Find where the given text appears and provide that cell's center as (x, y) coordinate. 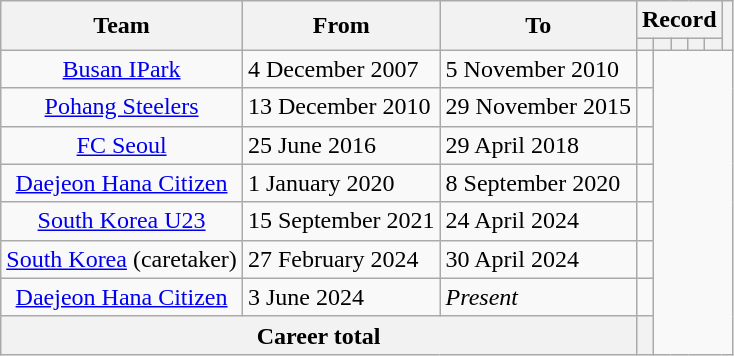
From (341, 26)
4 December 2007 (341, 69)
24 April 2024 (538, 221)
29 November 2015 (538, 107)
3 June 2024 (341, 297)
5 November 2010 (538, 69)
South Korea U23 (122, 221)
27 February 2024 (341, 259)
FC Seoul (122, 145)
25 June 2016 (341, 145)
Career total (319, 335)
8 September 2020 (538, 183)
15 September 2021 (341, 221)
Team (122, 26)
13 December 2010 (341, 107)
Present (538, 297)
Pohang Steelers (122, 107)
Record (679, 20)
30 April 2024 (538, 259)
To (538, 26)
1 January 2020 (341, 183)
29 April 2018 (538, 145)
South Korea (caretaker) (122, 259)
Busan IPark (122, 69)
